Detect which cell encompasses the target text, then output its [X, Y] center coordinate. 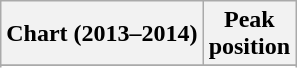
Peakposition [249, 34]
Chart (2013–2014) [102, 34]
